Scan for the cell matching the given text and deliver its [X, Y] coordinate at center. 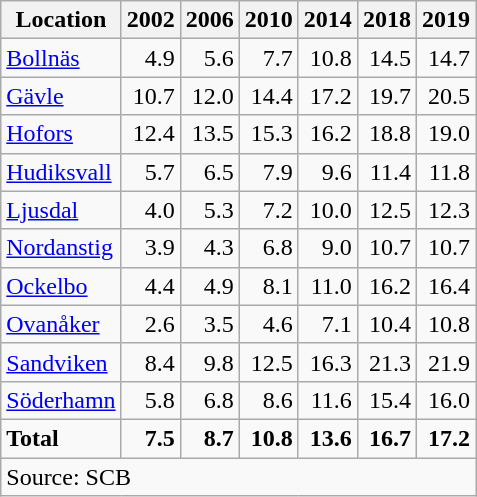
5.6 [210, 58]
2019 [446, 20]
4.6 [268, 324]
12.3 [446, 210]
4.0 [150, 210]
21.3 [386, 362]
2.6 [150, 324]
2018 [386, 20]
4.3 [210, 248]
5.8 [150, 400]
2014 [328, 20]
16.4 [446, 286]
Source: SCB [238, 477]
Söderhamn [61, 400]
11.0 [328, 286]
21.9 [446, 362]
8.7 [210, 438]
5.3 [210, 210]
11.6 [328, 400]
4.4 [150, 286]
13.5 [210, 134]
Nordanstig [61, 248]
9.6 [328, 172]
8.6 [268, 400]
8.4 [150, 362]
7.2 [268, 210]
Ljusdal [61, 210]
14.5 [386, 58]
15.3 [268, 134]
16.3 [328, 362]
Sandviken [61, 362]
7.9 [268, 172]
Hudiksvall [61, 172]
20.5 [446, 96]
14.4 [268, 96]
19.7 [386, 96]
Total [61, 438]
18.8 [386, 134]
12.0 [210, 96]
6.5 [210, 172]
11.8 [446, 172]
Ockelbo [61, 286]
16.0 [446, 400]
16.7 [386, 438]
10.0 [328, 210]
13.6 [328, 438]
5.7 [150, 172]
8.1 [268, 286]
7.1 [328, 324]
7.7 [268, 58]
2002 [150, 20]
Gävle [61, 96]
2010 [268, 20]
Bollnäs [61, 58]
2006 [210, 20]
9.0 [328, 248]
Hofors [61, 134]
11.4 [386, 172]
12.4 [150, 134]
9.8 [210, 362]
3.5 [210, 324]
14.7 [446, 58]
15.4 [386, 400]
10.4 [386, 324]
7.5 [150, 438]
Ovanåker [61, 324]
3.9 [150, 248]
19.0 [446, 134]
Location [61, 20]
